Pinpoint the cell where the given text exists, returning its (X, Y) midpoint coordinate. 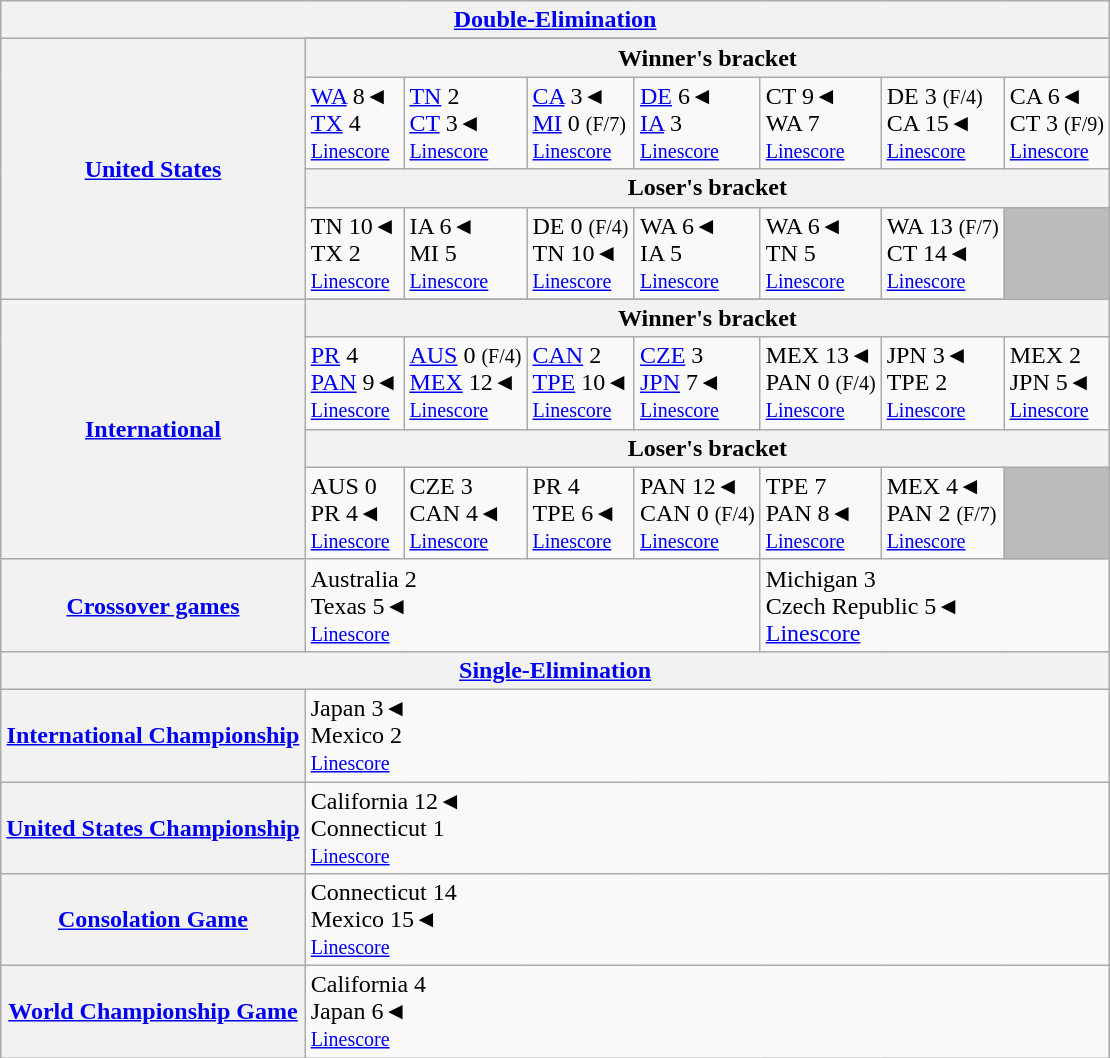
International Championship (153, 735)
Double-Elimination (556, 20)
California 4 Japan 6◄Linescore (707, 1012)
CA 6◄ CT 3 (F/9)Linescore (1056, 123)
TN 2 CT 3◄Linescore (466, 123)
Michigan 3 Czech Republic 5◄Linescore (934, 605)
CZE 3 CAN 4◄Linescore (466, 513)
World Championship Game (153, 1012)
DE 6◄ IA 3Linescore (697, 123)
United States (153, 169)
DE 0 (F/4) TN 10◄Linescore (581, 253)
International (153, 429)
AUS 0 (F/4) MEX 12◄Linescore (466, 383)
WA 8◄ TX 4Linescore (354, 123)
MEX 4◄ PAN 2 (F/7)Linescore (942, 513)
Crossover games (153, 605)
CZE 3 JPN 7◄Linescore (697, 383)
Single-Elimination (556, 670)
PR 4 TPE 6◄Linescore (581, 513)
Japan 3◄ Mexico 2Linescore (707, 735)
AUS 0 PR 4◄Linescore (354, 513)
United States Championship (153, 828)
California 12◄ Connecticut 1Linescore (707, 828)
IA 6◄ MI 5Linescore (466, 253)
TN 10◄ TX 2Linescore (354, 253)
WA 6◄ IA 5Linescore (697, 253)
MEX 2 JPN 5◄Linescore (1056, 383)
WA 13 (F/7) CT 14◄Linescore (942, 253)
MEX 13◄ PAN 0 (F/4)Linescore (820, 383)
Australia 2 Texas 5◄Linescore (532, 605)
TPE 7 PAN 8◄Linescore (820, 513)
WA 6◄ TN 5Linescore (820, 253)
CT 9◄ WA 7Linescore (820, 123)
JPN 3◄ TPE 2Linescore (942, 383)
PAN 12◄ CAN 0 (F/4)Linescore (697, 513)
CAN 2 TPE 10◄Linescore (581, 383)
DE 3 (F/4) CA 15◄Linescore (942, 123)
Consolation Game (153, 920)
PR 4 PAN 9◄Linescore (354, 383)
CA 3◄ MI 0 (F/7)Linescore (581, 123)
Connecticut 14 Mexico 15◄Linescore (707, 920)
